Return the (X, Y) coordinate for the center point of the cell that contains the specified text.  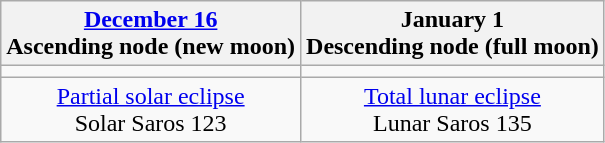
Partial solar eclipseSolar Saros 123 (151, 110)
January 1Descending node (full moon) (453, 34)
Total lunar eclipseLunar Saros 135 (453, 110)
December 16Ascending node (new moon) (151, 34)
